Provide the [x, y] coordinate of the cell's center where the given text is located.  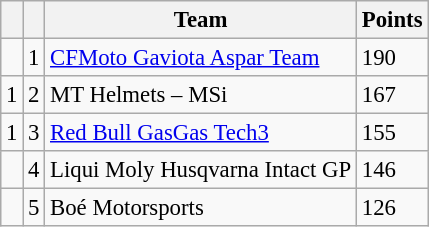
4 [34, 170]
3 [34, 133]
Team [201, 20]
167 [392, 95]
Red Bull GasGas Tech3 [201, 133]
5 [34, 208]
155 [392, 133]
190 [392, 58]
Boé Motorsports [201, 208]
MT Helmets – MSi [201, 95]
2 [34, 95]
CFMoto Gaviota Aspar Team [201, 58]
Points [392, 20]
146 [392, 170]
Liqui Moly Husqvarna Intact GP [201, 170]
126 [392, 208]
